From the cell containing the given text, extract its center point as (x, y) coordinate. 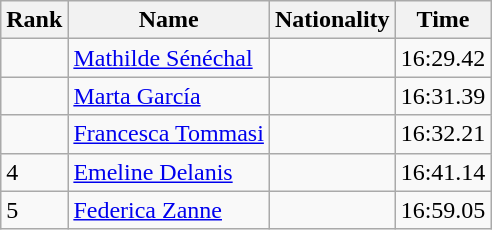
Francesca Tommasi (169, 134)
16:32.21 (443, 134)
4 (34, 172)
16:29.42 (443, 58)
Mathilde Sénéchal (169, 58)
16:41.14 (443, 172)
Time (443, 20)
5 (34, 210)
Rank (34, 20)
Nationality (332, 20)
Name (169, 20)
16:59.05 (443, 210)
16:31.39 (443, 96)
Emeline Delanis (169, 172)
Marta García (169, 96)
Federica Zanne (169, 210)
